Output the (X, Y) coordinate of the center of the cell containing the given text.  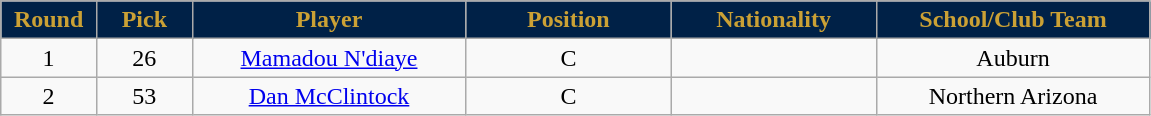
26 (144, 58)
Mamadou N'diaye (329, 58)
Pick (144, 20)
Player (329, 20)
Dan McClintock (329, 96)
1 (49, 58)
Northern Arizona (1013, 96)
School/Club Team (1013, 20)
53 (144, 96)
Nationality (774, 20)
Round (49, 20)
Position (568, 20)
Auburn (1013, 58)
2 (49, 96)
